Return the [x, y] coordinate for the center point of the cell that contains the specified text.  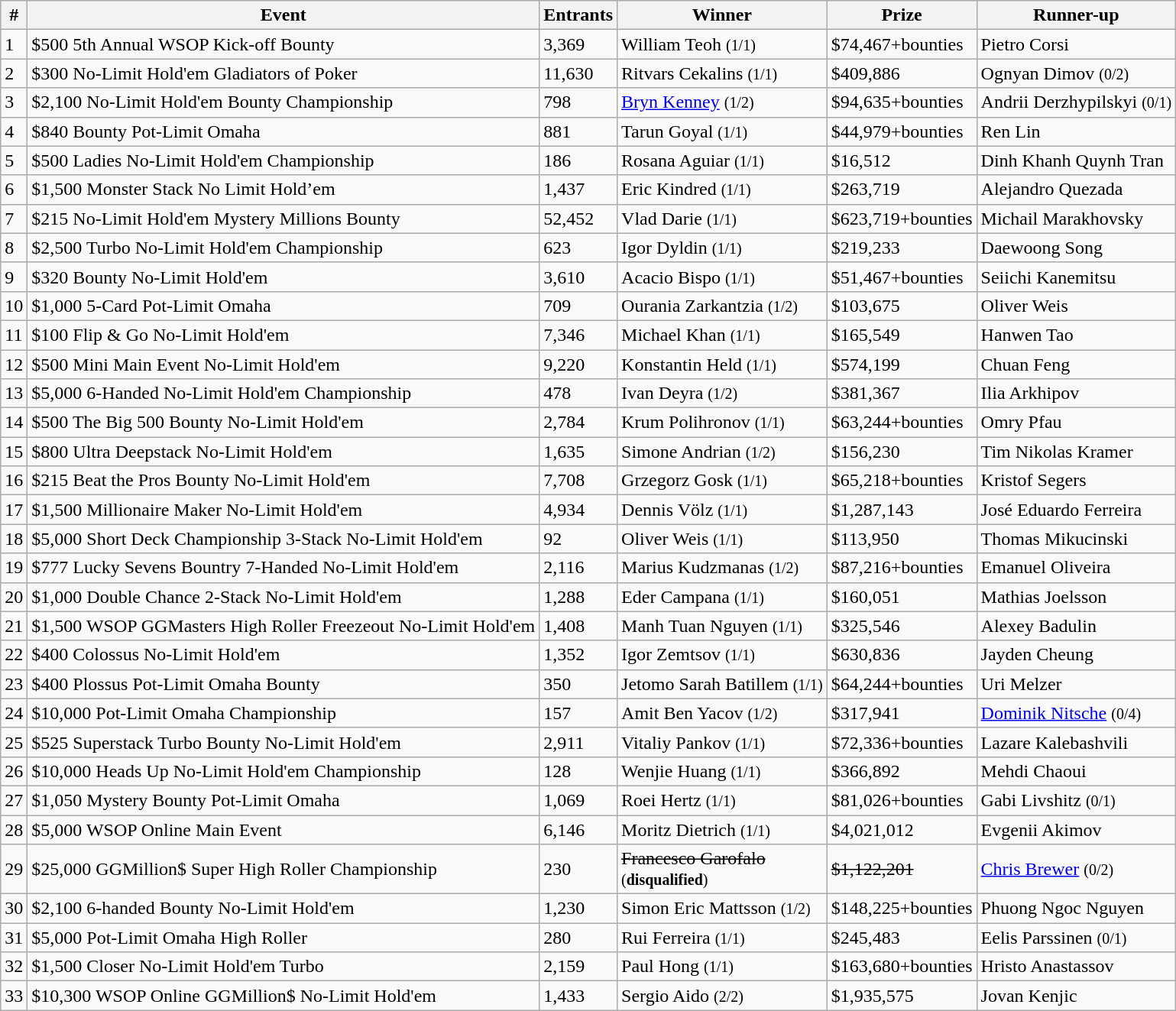
11,630 [578, 73]
Ilia Arkhipov [1076, 394]
$63,244+bounties [902, 423]
$1,287,143 [902, 510]
Mathias Joelsson [1076, 597]
28 [14, 829]
$500 5th Annual WSOP Kick-off Bounty [283, 44]
12 [14, 365]
Francesco Garofalo(disqualified) [723, 870]
Oliver Weis (1/1) [723, 539]
20 [14, 597]
6,146 [578, 829]
# [14, 15]
$94,635+bounties [902, 102]
$10,300 WSOP Online GGMillion$ No-Limit Hold'em [283, 996]
$87,216+bounties [902, 568]
$777 Lucky Sevens Bountry 7-Handed No-Limit Hold'em [283, 568]
$16,512 [902, 160]
Marius Kudzmanas (1/2) [723, 568]
Ritvars Cekalins (1/1) [723, 73]
$5,000 Pot-Limit Omaha High Roller [283, 938]
881 [578, 131]
4 [14, 131]
$5,000 6-Handed No-Limit Hold'em Championship [283, 394]
623 [578, 248]
Eelis Parssinen (0/1) [1076, 938]
$74,467+bounties [902, 44]
4,934 [578, 510]
Igor Zemtsov (1/1) [723, 655]
Jetomo Sarah Batillem (1/1) [723, 684]
Kristof Segers [1076, 481]
7 [14, 219]
$1,122,201 [902, 870]
8 [14, 248]
$72,336+bounties [902, 742]
$156,230 [902, 452]
$300 No-Limit Hold'em Gladiators of Poker [283, 73]
Dinh Khanh Quynh Tran [1076, 160]
Eder Campana (1/1) [723, 597]
Event [283, 15]
92 [578, 539]
$623,719+bounties [902, 219]
William Teoh (1/1) [723, 44]
16 [14, 481]
Winner [723, 15]
2 [14, 73]
1,408 [578, 626]
7,708 [578, 481]
$1,050 Mystery Bounty Pot-Limit Omaha [283, 800]
$51,467+bounties [902, 277]
Lazare Kalebashvili [1076, 742]
157 [578, 713]
$103,675 [902, 306]
Acacio Bispo (1/1) [723, 277]
21 [14, 626]
Chuan Feng [1076, 365]
$5,000 Short Deck Championship 3-Stack No-Limit Hold'em [283, 539]
1,230 [578, 909]
1,635 [578, 452]
1,288 [578, 597]
5 [14, 160]
$1,500 Closer No-Limit Hold'em Turbo [283, 967]
25 [14, 742]
Prize [902, 15]
18 [14, 539]
Vitaliy Pankov (1/1) [723, 742]
Manh Tuan Nguyen (1/1) [723, 626]
$1,500 WSOP GGMasters High Roller Freezeout No-Limit Hold'em [283, 626]
26 [14, 771]
Rui Ferreira (1/1) [723, 938]
$2,100 6-handed Bounty No-Limit Hold'em [283, 909]
Evgenii Akimov [1076, 829]
13 [14, 394]
Hristo Anastassov [1076, 967]
$400 Plossus Pot-Limit Omaha Bounty [283, 684]
Dominik Nitsche (0/4) [1076, 713]
Andrii Derzhypilskyi (0/1) [1076, 102]
$10,000 Pot-Limit Omaha Championship [283, 713]
Pietro Corsi [1076, 44]
Alexey Badulin [1076, 626]
$263,719 [902, 190]
$10,000 Heads Up No-Limit Hold'em Championship [283, 771]
1,352 [578, 655]
Vlad Darie (1/1) [723, 219]
230 [578, 870]
798 [578, 102]
31 [14, 938]
Bryn Kenney (1/2) [723, 102]
$381,367 [902, 394]
$113,950 [902, 539]
$317,941 [902, 713]
$81,026+bounties [902, 800]
$1,000 Double Chance 2-Stack No-Limit Hold'em [283, 597]
Daewoong Song [1076, 248]
$366,892 [902, 771]
350 [578, 684]
280 [578, 938]
2,784 [578, 423]
Michail Marakhovsky [1076, 219]
$163,680+bounties [902, 967]
Tarun Goyal (1/1) [723, 131]
$1,935,575 [902, 996]
186 [578, 160]
Dennis Völz (1/1) [723, 510]
Entrants [578, 15]
$44,979+bounties [902, 131]
24 [14, 713]
Seiichi Kanemitsu [1076, 277]
Uri Melzer [1076, 684]
Ognyan Dimov (0/2) [1076, 73]
$325,546 [902, 626]
$630,836 [902, 655]
Alejandro Quezada [1076, 190]
1,437 [578, 190]
$215 No-Limit Hold'em Mystery Millions Bounty [283, 219]
22 [14, 655]
19 [14, 568]
Igor Dyldin (1/1) [723, 248]
$4,021,012 [902, 829]
$409,886 [902, 73]
7,346 [578, 335]
Rosana Aguiar (1/1) [723, 160]
$500 Mini Main Event No-Limit Hold'em [283, 365]
Simon Eric Mattsson (1/2) [723, 909]
$574,199 [902, 365]
$320 Bounty No-Limit Hold'em [283, 277]
30 [14, 909]
11 [14, 335]
2,159 [578, 967]
Ivan Deyra (1/2) [723, 394]
9 [14, 277]
$1,500 Monster Stack No Limit Hold’em [283, 190]
2,911 [578, 742]
709 [578, 306]
52,452 [578, 219]
Runner-up [1076, 15]
$2,100 No-Limit Hold'em Bounty Championship [283, 102]
3 [14, 102]
14 [14, 423]
Oliver Weis [1076, 306]
Jayden Cheung [1076, 655]
32 [14, 967]
Sergio Aido (2/2) [723, 996]
Mehdi Chaoui [1076, 771]
$840 Bounty Pot-Limit Omaha [283, 131]
José Eduardo Ferreira [1076, 510]
$2,500 Turbo No-Limit Hold'em Championship [283, 248]
6 [14, 190]
$400 Colossus No-Limit Hold'em [283, 655]
$525 Superstack Turbo Bounty No-Limit Hold'em [283, 742]
10 [14, 306]
Eric Kindred (1/1) [723, 190]
$1,000 5-Card Pot-Limit Omaha [283, 306]
Amit Ben Yacov (1/2) [723, 713]
23 [14, 684]
27 [14, 800]
Moritz Dietrich (1/1) [723, 829]
128 [578, 771]
3,610 [578, 277]
1 [14, 44]
$25,000 GGMillion$ Super High Roller Championship [283, 870]
$219,233 [902, 248]
1,433 [578, 996]
Krum Polihronov (1/1) [723, 423]
9,220 [578, 365]
17 [14, 510]
Grzegorz Gosk (1/1) [723, 481]
29 [14, 870]
$65,218+bounties [902, 481]
Tim Nikolas Kramer [1076, 452]
$245,483 [902, 938]
Roei Hertz (1/1) [723, 800]
2,116 [578, 568]
33 [14, 996]
$160,051 [902, 597]
Omry Pfau [1076, 423]
$100 Flip & Go No-Limit Hold'em [283, 335]
$215 Beat the Pros Bounty No-Limit Hold'em [283, 481]
Simone Andrian (1/2) [723, 452]
Wenjie Huang (1/1) [723, 771]
$64,244+bounties [902, 684]
Paul Hong (1/1) [723, 967]
Phuong Ngoc Nguyen [1076, 909]
478 [578, 394]
$500 The Big 500 Bounty No-Limit Hold'em [283, 423]
1,069 [578, 800]
Jovan Kenjic [1076, 996]
Chris Brewer (0/2) [1076, 870]
Ourania Zarkantzia (1/2) [723, 306]
$148,225+bounties [902, 909]
3,369 [578, 44]
Hanwen Tao [1076, 335]
Thomas Mikucinski [1076, 539]
$500 Ladies No-Limit Hold'em Championship [283, 160]
$1,500 Millionaire Maker No-Limit Hold'em [283, 510]
$165,549 [902, 335]
$5,000 WSOP Online Main Event [283, 829]
Konstantin Held (1/1) [723, 365]
Michael Khan (1/1) [723, 335]
15 [14, 452]
$800 Ultra Deepstack No-Limit Hold'em [283, 452]
Emanuel Oliveira [1076, 568]
Gabi Livshitz (0/1) [1076, 800]
Ren Lin [1076, 131]
